For the text-containing cell, return its midpoint in [x, y] coordinate format. 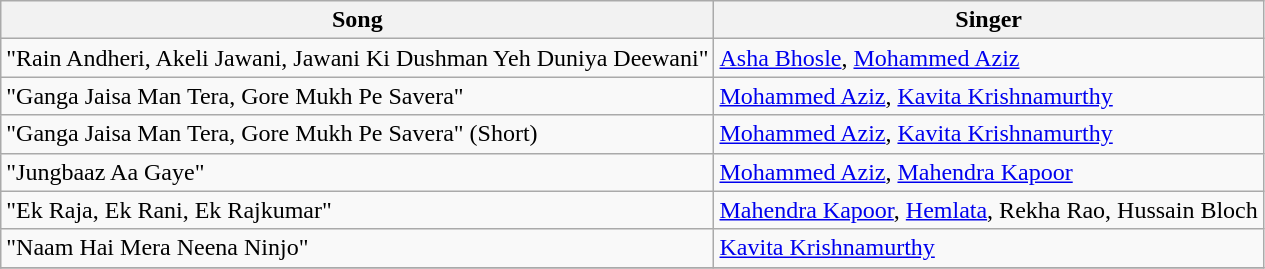
"Naam Hai Mera Neena Ninjo" [358, 248]
Song [358, 20]
Asha Bhosle, Mohammed Aziz [988, 58]
"Rain Andheri, Akeli Jawani, Jawani Ki Dushman Yeh Duniya Deewani" [358, 58]
"Ganga Jaisa Man Tera, Gore Mukh Pe Savera" (Short) [358, 134]
"Ganga Jaisa Man Tera, Gore Mukh Pe Savera" [358, 96]
Mahendra Kapoor, Hemlata, Rekha Rao, Hussain Bloch [988, 210]
Singer [988, 20]
"Jungbaaz Aa Gaye" [358, 172]
Kavita Krishnamurthy [988, 248]
"Ek Raja, Ek Rani, Ek Rajkumar" [358, 210]
Mohammed Aziz, Mahendra Kapoor [988, 172]
